Return the [x, y] coordinate for the center point of the cell that contains the specified text.  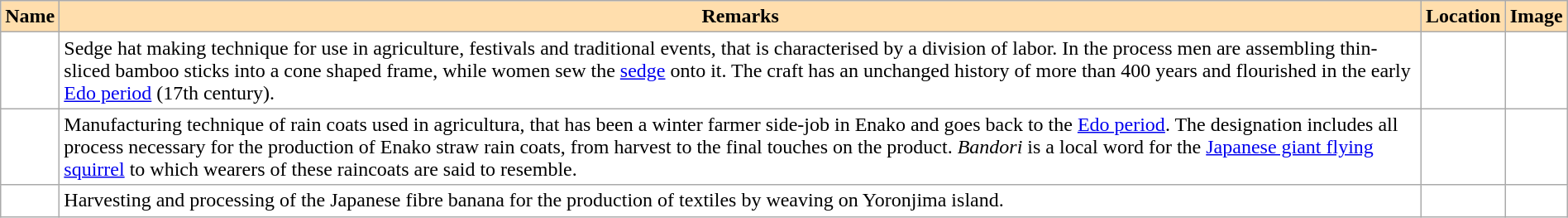
Remarks [741, 17]
Harvesting and processing of the Japanese fibre banana for the production of textiles by weaving on Yoronjima island. [741, 201]
Image [1537, 17]
Name [30, 17]
Location [1463, 17]
